Return (X, Y) of the center of cell containing provided text 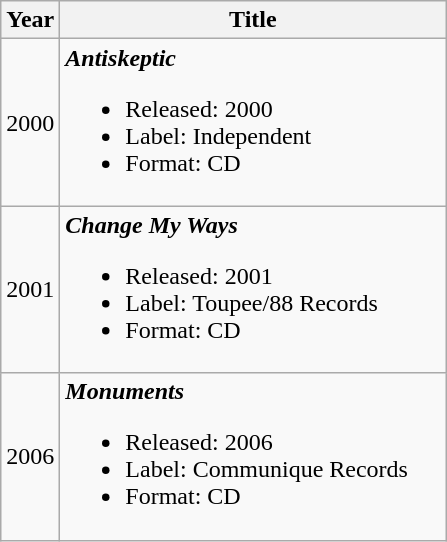
AntiskepticReleased: 2000Label: IndependentFormat: CD (253, 122)
2000 (30, 122)
Change My WaysReleased: 2001Label: Toupee/88 RecordsFormat: CD (253, 290)
MonumentsReleased: 2006Label: Communique RecordsFormat: CD (253, 456)
2006 (30, 456)
2001 (30, 290)
Year (30, 20)
Title (253, 20)
